Extract the (X, Y) coordinate from the center of the cell holding the provided text.  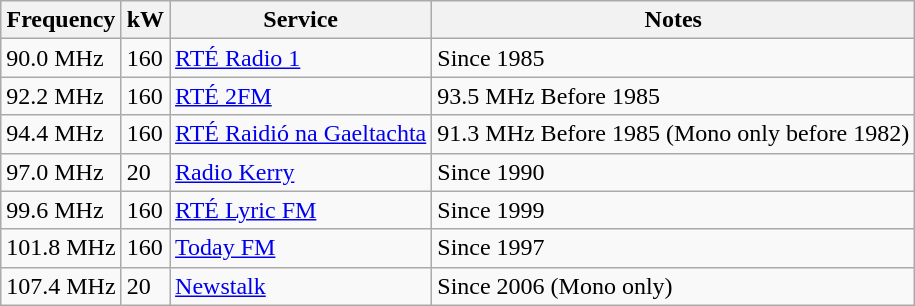
Frequency (61, 20)
kW (145, 20)
92.2 MHz (61, 96)
RTÉ 2FM (301, 96)
Since 1997 (674, 248)
97.0 MHz (61, 172)
90.0 MHz (61, 58)
Since 2006 (Mono only) (674, 286)
107.4 MHz (61, 286)
Since 1999 (674, 210)
99.6 MHz (61, 210)
91.3 MHz Before 1985 (Mono only before 1982) (674, 134)
94.4 MHz (61, 134)
Service (301, 20)
RTÉ Lyric FM (301, 210)
RTÉ Radio 1 (301, 58)
101.8 MHz (61, 248)
Radio Kerry (301, 172)
Since 1990 (674, 172)
Since 1985 (674, 58)
RTÉ Raidió na Gaeltachta (301, 134)
Today FM (301, 248)
Notes (674, 20)
Newstalk (301, 286)
93.5 MHz Before 1985 (674, 96)
